From the cell containing the given text, extract its center point as [x, y] coordinate. 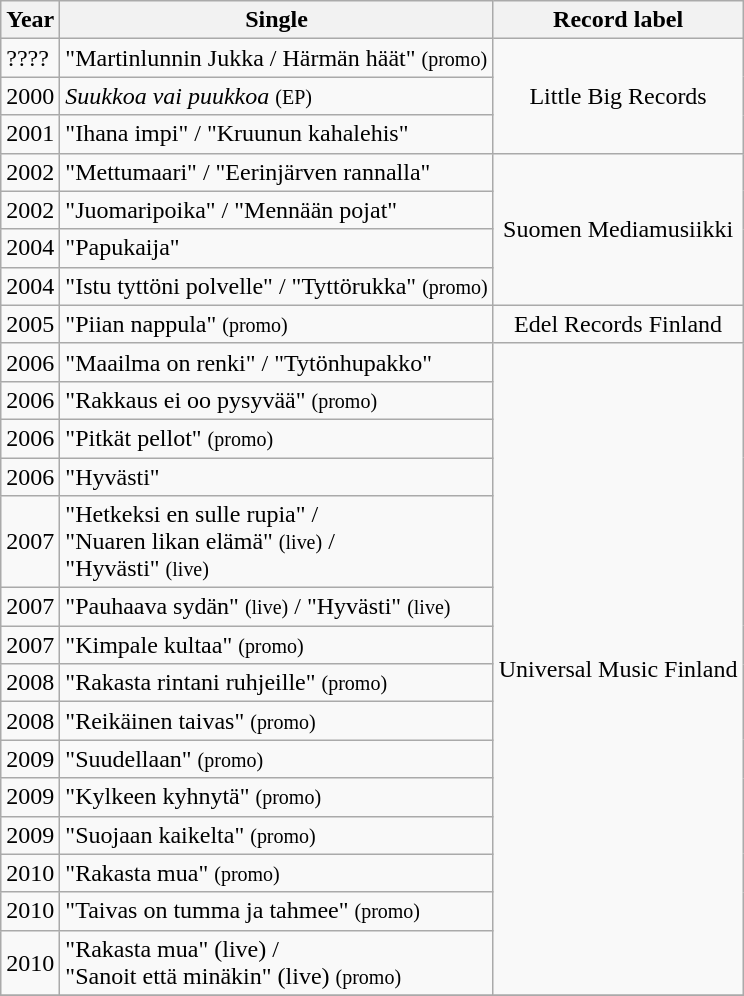
"Papukaija" [276, 248]
"Mettumaari" / "Eerinjärven rannalla" [276, 172]
Little Big Records [618, 96]
Record label [618, 20]
"Pitkät pellot" (promo) [276, 438]
Year [30, 20]
Edel Records Finland [618, 324]
Suomen Mediamusiikki [618, 229]
"Pauhaava sydän" (live) / "Hyvästi" (live) [276, 607]
???? [30, 58]
"Martinlunnin Jukka / Härmän häät" (promo) [276, 58]
"Piian nappula" (promo) [276, 324]
2005 [30, 324]
"Taivas on tumma ja tahmee" (promo) [276, 911]
"Rakasta mua" (promo) [276, 873]
Suukkoa vai puukkoa (EP) [276, 96]
Universal Music Finland [618, 669]
"Kylkeen kyhnytä" (promo) [276, 797]
"Suojaan kaikelta" (promo) [276, 835]
"Rakasta rintani ruhjeille" (promo) [276, 683]
"Juomaripoika" / "Mennään pojat" [276, 210]
"Rakasta mua" (live) / "Sanoit että minäkin" (live) (promo) [276, 962]
2000 [30, 96]
"Hetkeksi en sulle rupia" / "Nuaren likan elämä" (live) / "Hyvästi" (live) [276, 542]
"Rakkaus ei oo pysyvää" (promo) [276, 400]
2001 [30, 134]
"Suudellaan" (promo) [276, 759]
Single [276, 20]
"Istu tyttöni polvelle" / "Tyttörukka" (promo) [276, 286]
"Reikäinen taivas" (promo) [276, 721]
"Hyvästi" [276, 477]
"Kimpale kultaa" (promo) [276, 645]
"Maailma on renki" / "Tytönhupakko" [276, 362]
"Ihana impi" / "Kruunun kahalehis" [276, 134]
